Locate the cell with the specified text and output its (x, y) center coordinate. 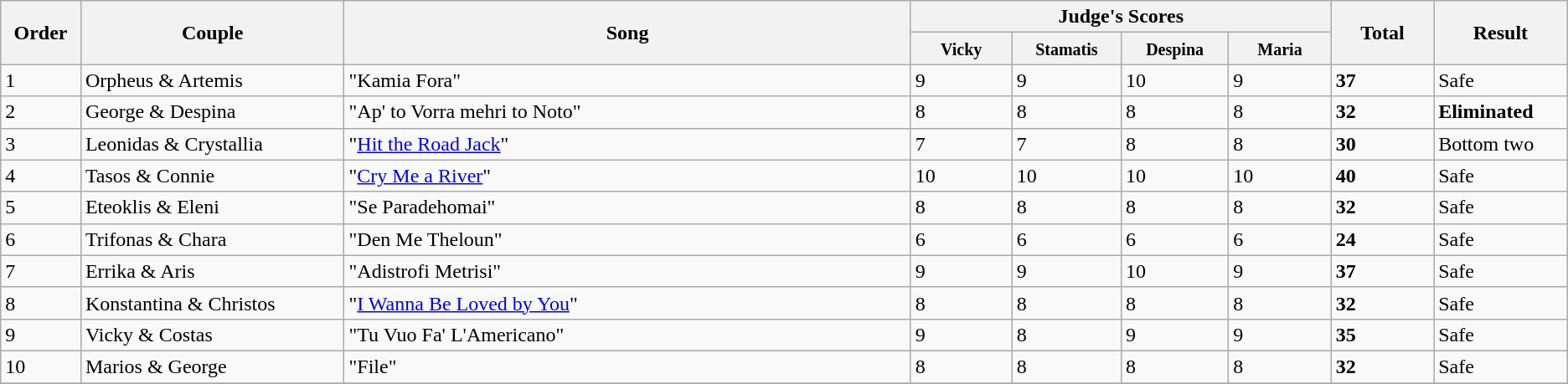
"Adistrofi Metrisi" (627, 271)
Eliminated (1501, 112)
"Den Me Theloun" (627, 239)
Song (627, 33)
Judge's Scores (1121, 17)
Vicky & Costas (213, 335)
Leonidas & Crystallia (213, 144)
Konstantina & Christos (213, 303)
5 (41, 207)
Vicky (962, 49)
Marios & George (213, 366)
4 (41, 176)
40 (1382, 176)
"Hit the Road Jack" (627, 144)
Tasos & Connie (213, 176)
Trifonas & Chara (213, 239)
Bottom two (1501, 144)
"Se Paradehomai" (627, 207)
"Ap' to Vorra mehri to Noto" (627, 112)
2 (41, 112)
30 (1382, 144)
"Tu Vuo Fa' L'Americano" (627, 335)
George & Despina (213, 112)
Result (1501, 33)
Order (41, 33)
Eteoklis & Eleni (213, 207)
24 (1382, 239)
Despina (1174, 49)
Maria (1280, 49)
Stamatis (1066, 49)
Errika & Aris (213, 271)
Total (1382, 33)
"Cry Me a River" (627, 176)
1 (41, 80)
Orpheus & Artemis (213, 80)
Couple (213, 33)
3 (41, 144)
35 (1382, 335)
"Kamia Fora" (627, 80)
"I Wanna Be Loved by You" (627, 303)
"File" (627, 366)
